Output the [X, Y] coordinate of the center of the cell containing the given text.  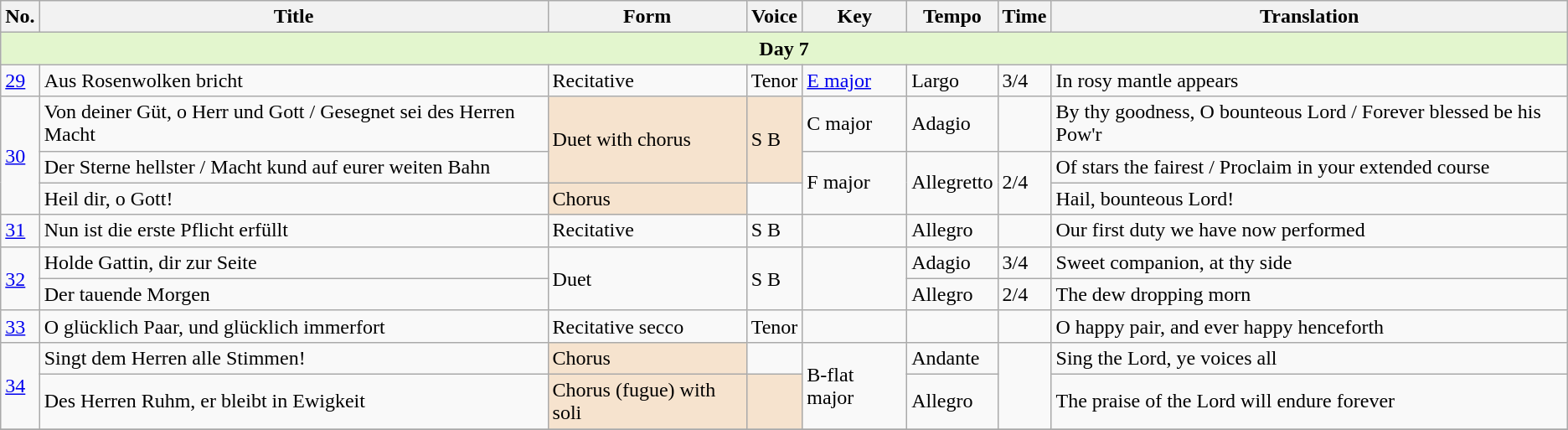
34 [20, 386]
B-flat major [854, 386]
In rosy mantle appears [1309, 80]
E major [854, 80]
O glücklich Paar, und glücklich immerfort [293, 326]
Translation [1309, 17]
Voice [774, 17]
30 [20, 156]
Duet [647, 278]
Our first duty we have now performed [1309, 231]
31 [20, 231]
29 [20, 80]
F major [854, 183]
By thy goodness, O bounteous Lord / Forever blessed be his Pow'r [1309, 124]
Aus Rosenwolken bricht [293, 80]
The dew dropping morn [1309, 294]
Von deiner Güt, o Herr und Gott / Gesegnet sei des Herren Macht [293, 124]
Der tauende Morgen [293, 294]
C major [854, 124]
Duet with chorus [647, 139]
Chorus (fugue) with soli [647, 401]
33 [20, 326]
Hail, bounteous Lord! [1309, 199]
Recitative secco [647, 326]
Of stars the fairest / Proclaim in your extended course [1309, 167]
Title [293, 17]
Des Herren Ruhm, er bleibt in Ewigkeit [293, 401]
Sweet companion, at thy side [1309, 262]
Day 7 [784, 49]
The praise of the Lord will endure forever [1309, 401]
Form [647, 17]
Key [854, 17]
Largo [952, 80]
Singt dem Herren alle Stimmen! [293, 358]
Nun ist die erste Pflicht erfüllt [293, 231]
Allegretto [952, 183]
O happy pair, and ever happy henceforth [1309, 326]
Heil dir, o Gott! [293, 199]
32 [20, 278]
Holde Gattin, dir zur Seite [293, 262]
Andante [952, 358]
Tempo [952, 17]
Sing the Lord, ye voices all [1309, 358]
Der Sterne hellster / Macht kund auf eurer weiten Bahn [293, 167]
No. [20, 17]
Time [1024, 17]
